Find where the given text appears and provide that cell's center as [X, Y] coordinate. 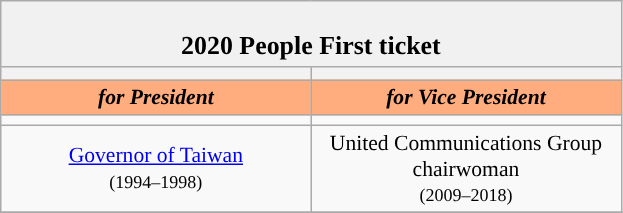
Governor of Taiwan(1994–1998) [156, 170]
for Vice President [466, 98]
2020 People First ticket [311, 34]
for President [156, 98]
United Communications Group chairwoman (2009–2018) [466, 170]
